From the cell containing the given text, extract its center point as [X, Y] coordinate. 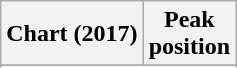
Chart (2017) [72, 34]
Peakposition [189, 34]
